Search for the cell housing the specified text and yield its [X, Y] center coordinate. 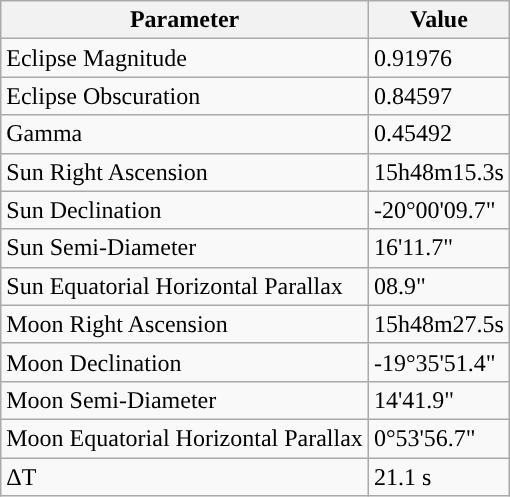
14'41.9" [438, 400]
Moon Semi-Diameter [185, 400]
08.9" [438, 286]
Gamma [185, 134]
Sun Declination [185, 210]
Value [438, 20]
0.84597 [438, 96]
21.1 s [438, 477]
Parameter [185, 20]
Moon Equatorial Horizontal Parallax [185, 438]
0°53'56.7" [438, 438]
-19°35'51.4" [438, 362]
Eclipse Obscuration [185, 96]
Moon Declination [185, 362]
ΔT [185, 477]
Sun Semi-Diameter [185, 248]
0.91976 [438, 58]
15h48m15.3s [438, 172]
0.45492 [438, 134]
Sun Right Ascension [185, 172]
Sun Equatorial Horizontal Parallax [185, 286]
15h48m27.5s [438, 324]
16'11.7" [438, 248]
-20°00'09.7" [438, 210]
Eclipse Magnitude [185, 58]
Moon Right Ascension [185, 324]
